Extract the (X, Y) coordinate from the center of the cell holding the provided text.  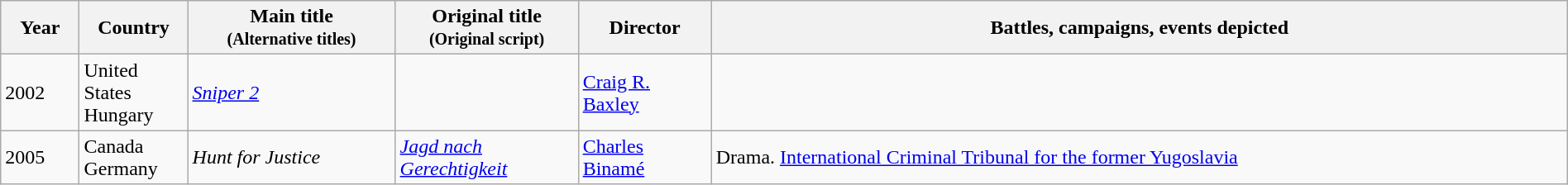
Hunt for Justice (291, 157)
Sniper 2 (291, 92)
2005 (40, 157)
Battles, campaigns, events depicted (1140, 28)
Original title(Original script) (486, 28)
Country (134, 28)
Craig R. Baxley (645, 92)
Charles Binamé (645, 157)
United StatesHungary (134, 92)
2002 (40, 92)
Year (40, 28)
Drama. International Criminal Tribunal for the former Yugoslavia (1140, 157)
Jagd nach Gerechtigkeit (486, 157)
Main title(Alternative titles) (291, 28)
CanadaGermany (134, 157)
Director (645, 28)
